Return [X, Y] of the center of cell containing provided text 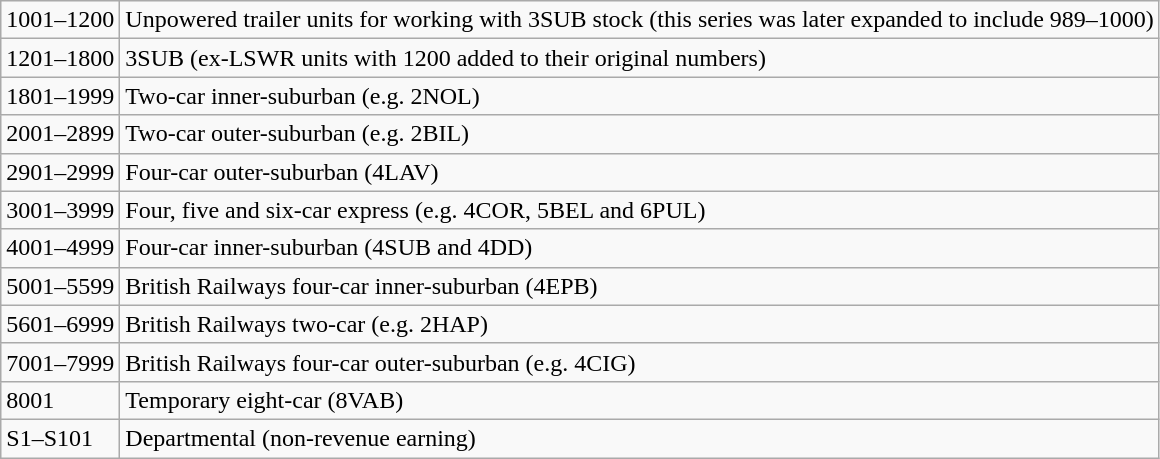
British Railways four-car inner-suburban (4EPB) [640, 286]
Departmental (non-revenue earning) [640, 438]
4001–4999 [60, 248]
1201–1800 [60, 58]
Two-car inner-suburban (e.g. 2NOL) [640, 96]
Four-car inner-suburban (4SUB and 4DD) [640, 248]
Four, five and six-car express (e.g. 4COR, 5BEL and 6PUL) [640, 210]
Unpowered trailer units for working with 3SUB stock (this series was later expanded to include 989–1000) [640, 20]
2901–2999 [60, 172]
2001–2899 [60, 134]
1801–1999 [60, 96]
Temporary eight-car (8VAB) [640, 400]
5001–5599 [60, 286]
British Railways four-car outer-suburban (e.g. 4CIG) [640, 362]
5601–6999 [60, 324]
1001–1200 [60, 20]
3001–3999 [60, 210]
S1–S101 [60, 438]
Two-car outer-suburban (e.g. 2BIL) [640, 134]
8001 [60, 400]
Four-car outer-suburban (4LAV) [640, 172]
7001–7999 [60, 362]
British Railways two-car (e.g. 2HAP) [640, 324]
3SUB (ex-LSWR units with 1200 added to their original numbers) [640, 58]
